For the text-containing cell, return its midpoint in [x, y] coordinate format. 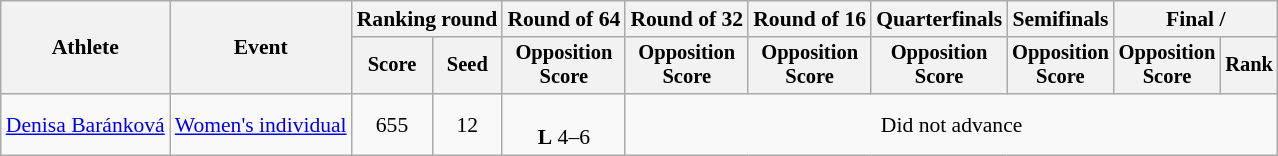
Score [392, 66]
Round of 64 [564, 19]
Event [261, 48]
L 4–6 [564, 124]
Athlete [86, 48]
655 [392, 124]
Ranking round [428, 19]
Women's individual [261, 124]
Round of 16 [810, 19]
Semifinals [1060, 19]
Quarterfinals [939, 19]
Denisa Baránková [86, 124]
Rank [1249, 66]
12 [467, 124]
Final / [1196, 19]
Seed [467, 66]
Did not advance [952, 124]
Round of 32 [686, 19]
